Extract the [X, Y] coordinate from the center of the cell holding the provided text.  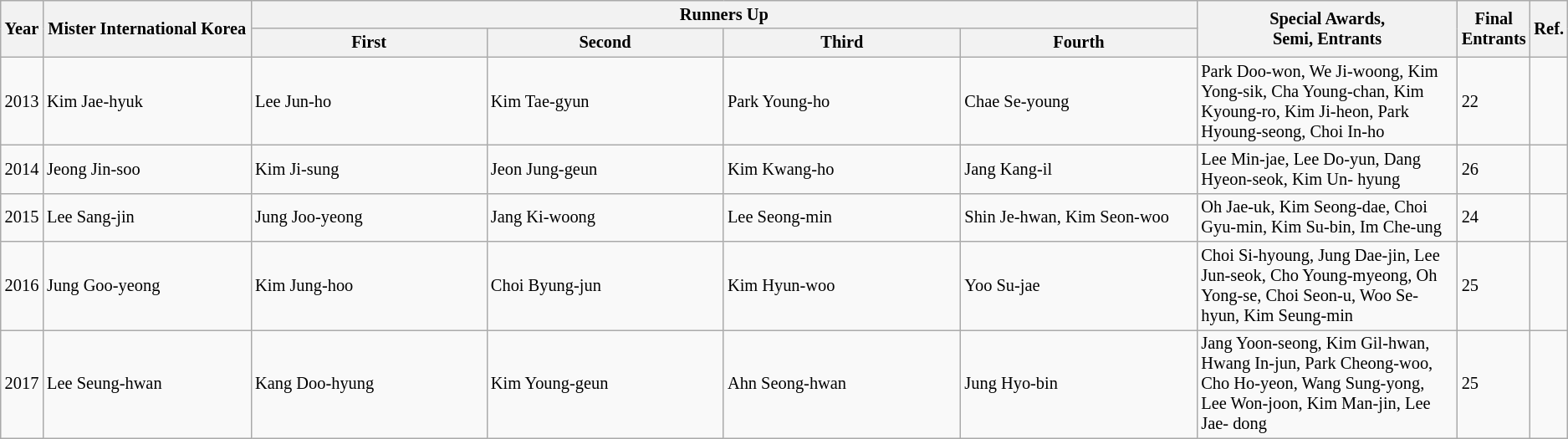
Park Doo-won, We Ji-woong, Kim Yong-sik, Cha Young-chan, Kim Kyoung-ro, Kim Ji-heon, Park Hyoung-seong, Choi In-ho [1326, 101]
Kim Jae-hyuk [147, 101]
2013 [22, 101]
Third [841, 43]
26 [1494, 169]
Shin Je-hwan, Kim Seon-woo [1079, 217]
Mister International Korea [147, 28]
Special Awards,Semi, Entrants [1326, 28]
Year [22, 28]
Park Young-ho [841, 101]
2016 [22, 286]
Kim Hyun-woo [841, 286]
Ahn Seong-hwan [841, 384]
Choi Si-hyoung, Jung Dae-jin, Lee Jun-seok, Cho Young-myeong, Oh Yong-se, Choi Seon-u, Woo Se-hyun, Kim Seung-min [1326, 286]
2017 [22, 384]
Jang Kang-il [1079, 169]
Jang Ki-woong [605, 217]
Jeong Jin-soo [147, 169]
Jung Hyo-bin [1079, 384]
Choi Byung-jun [605, 286]
Chae Se-young [1079, 101]
Lee Seong-min [841, 217]
Lee Sang-jin [147, 217]
Jeon Jung-geun [605, 169]
2015 [22, 217]
24 [1494, 217]
Lee Min-jae, Lee Do-yun, Dang Hyeon-seok, Kim Un- hyung [1326, 169]
Jung Joo-yeong [369, 217]
Runners Up [724, 14]
Ref. [1549, 28]
Kim Jung-hoo [369, 286]
Kang Doo-hyung [369, 384]
Fourth [1079, 43]
Kim Kwang-ho [841, 169]
Jang Yoon-seong, Kim Gil-hwan, Hwang In-jun, Park Cheong-woo, Cho Ho-yeon, Wang Sung-yong, Lee Won-joon, Kim Man-jin, Lee Jae- dong [1326, 384]
Kim Young-geun [605, 384]
Lee Jun-ho [369, 101]
Kim Tae-gyun [605, 101]
Jung Goo-yeong [147, 286]
Oh Jae-uk, Kim Seong-dae, Choi Gyu-min, Kim Su-bin, Im Che-ung [1326, 217]
First [369, 43]
2014 [22, 169]
Lee Seung-hwan [147, 384]
Kim Ji-sung [369, 169]
22 [1494, 101]
Final Entrants [1494, 28]
Yoo Su-jae [1079, 286]
Second [605, 43]
